Capture the cell that displays the provided text and extract its (X, Y) central coordinate. 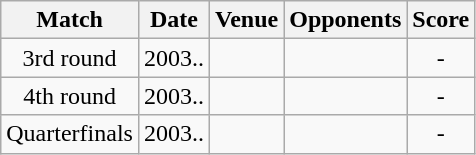
Venue (246, 20)
Opponents (346, 20)
Score (441, 20)
Date (174, 20)
Match (70, 20)
Quarterfinals (70, 134)
4th round (70, 96)
3rd round (70, 58)
